Find where the given text appears and provide that cell's center as (x, y) coordinate. 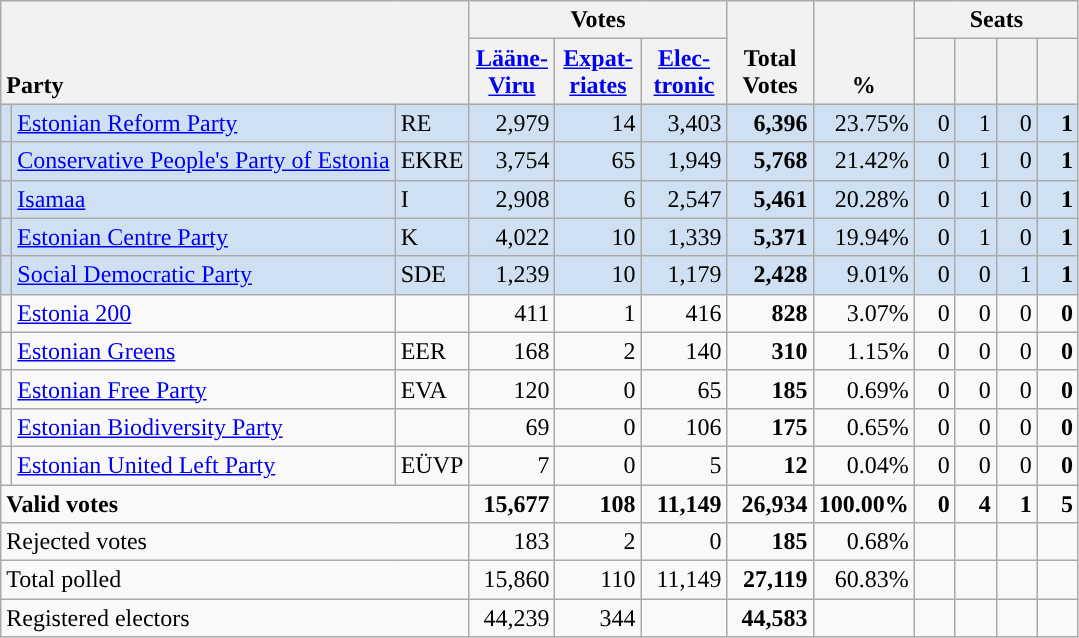
Seats (996, 20)
344 (598, 618)
EVA (432, 389)
Registered electors (235, 618)
175 (770, 427)
828 (770, 313)
1,339 (684, 237)
2,908 (512, 199)
23.75% (864, 123)
1,239 (512, 275)
Estonian Free Party (204, 389)
Total polled (235, 580)
4,022 (512, 237)
Conservative People's Party of Estonia (204, 161)
Estonian Centre Party (204, 237)
EÜVP (432, 465)
4 (976, 503)
SDE (432, 275)
0.65% (864, 427)
Valid votes (235, 503)
168 (512, 351)
Estonian United Left Party (204, 465)
100.00% (864, 503)
5,768 (770, 161)
411 (512, 313)
26,934 (770, 503)
Social Democratic Party (204, 275)
44,239 (512, 618)
Lääne- Viru (512, 72)
2,547 (684, 199)
27,119 (770, 580)
120 (512, 389)
Estonian Biodiversity Party (204, 427)
1,949 (684, 161)
2,428 (770, 275)
EKRE (432, 161)
Total Votes (770, 52)
12 (770, 465)
Expat- riates (598, 72)
1.15% (864, 351)
9.01% (864, 275)
3,754 (512, 161)
Estonia 200 (204, 313)
6 (598, 199)
19.94% (864, 237)
44,583 (770, 618)
110 (598, 580)
1,179 (684, 275)
7 (512, 465)
Elec- tronic (684, 72)
108 (598, 503)
K (432, 237)
21.42% (864, 161)
15,677 (512, 503)
0.69% (864, 389)
5,461 (770, 199)
0.04% (864, 465)
140 (684, 351)
69 (512, 427)
15,860 (512, 580)
EER (432, 351)
5,371 (770, 237)
Party (235, 52)
% (864, 52)
310 (770, 351)
Estonian Greens (204, 351)
6,396 (770, 123)
Isamaa (204, 199)
20.28% (864, 199)
I (432, 199)
416 (684, 313)
14 (598, 123)
106 (684, 427)
3.07% (864, 313)
183 (512, 542)
Estonian Reform Party (204, 123)
0.68% (864, 542)
RE (432, 123)
60.83% (864, 580)
Votes (598, 20)
3,403 (684, 123)
Rejected votes (235, 542)
2,979 (512, 123)
